Extract the (x, y) coordinate from the center of the cell holding the provided text.  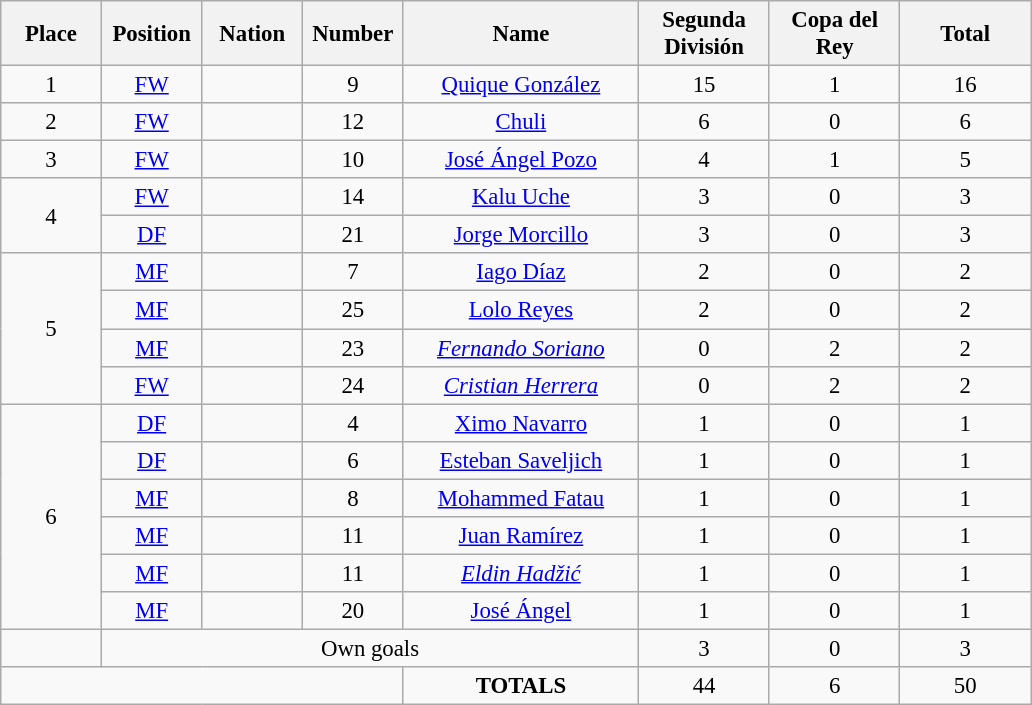
Nation (252, 34)
Kalu Uche (521, 197)
44 (704, 686)
14 (354, 197)
José Ángel Pozo (521, 160)
25 (354, 310)
50 (966, 686)
7 (354, 273)
9 (354, 85)
TOTALS (521, 686)
15 (704, 85)
Number (354, 34)
Copa del Rey (834, 34)
Segunda División (704, 34)
Total (966, 34)
Iago Díaz (521, 273)
Cristian Herrera (521, 385)
Chuli (521, 122)
Juan Ramírez (521, 536)
10 (354, 160)
Mohammed Fatau (521, 498)
23 (354, 348)
Esteban Saveljich (521, 460)
24 (354, 385)
Position (152, 34)
8 (354, 498)
Eldin Hadžić (521, 573)
José Ángel (521, 611)
Place (52, 34)
Fernando Soriano (521, 348)
Jorge Morcillo (521, 235)
20 (354, 611)
21 (354, 235)
12 (354, 122)
Name (521, 34)
Quique González (521, 85)
Own goals (370, 648)
Ximo Navarro (521, 423)
Lolo Reyes (521, 310)
16 (966, 85)
